Determine the (x, y) coordinate at the center of the cell enclosing the given text.  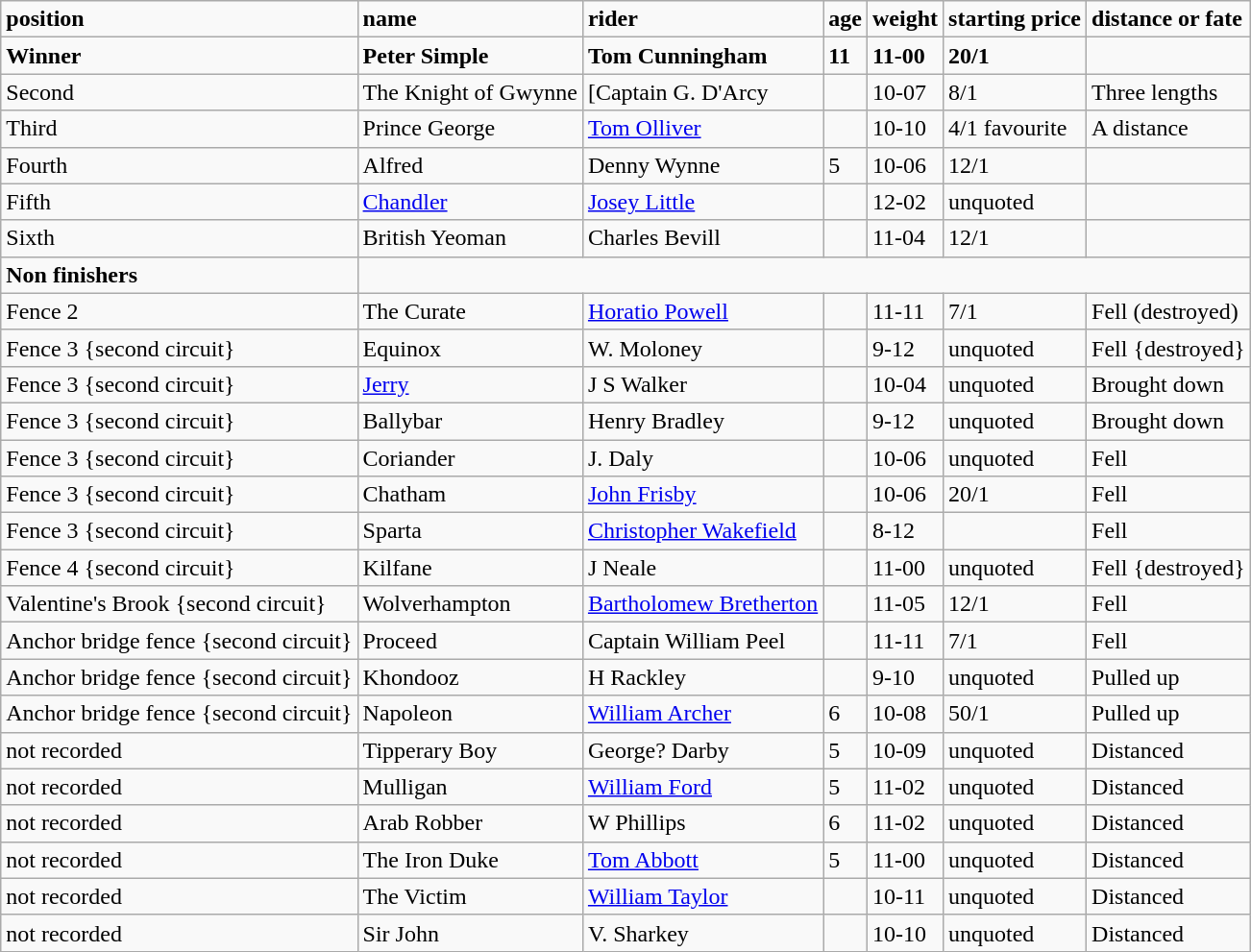
Tom Cunningham (702, 56)
Fence 4 {second circuit} (179, 568)
50/1 (1015, 714)
age (846, 19)
Chandler (470, 202)
The Knight of Gwynne (470, 92)
Napoleon (470, 714)
Winner (179, 56)
A distance (1168, 129)
11-04 (905, 238)
Prince George (470, 129)
Jerry (470, 384)
V. Sharkey (702, 933)
British Yeoman (470, 238)
Peter Simple (470, 56)
Bartholomew Bretherton (702, 604)
Non finishers (179, 275)
Tom Olliver (702, 129)
Coriander (470, 458)
distance or fate (1168, 19)
Tipperary Boy (470, 750)
Sixth (179, 238)
Second (179, 92)
Sparta (470, 531)
Christopher Wakefield (702, 531)
Josey Little (702, 202)
W Phillips (702, 823)
The Victim (470, 896)
Ballybar (470, 421)
starting price (1015, 19)
William Taylor (702, 896)
J Neale (702, 568)
Alfred (470, 165)
Arab Robber (470, 823)
Fifth (179, 202)
Mulligan (470, 787)
10-07 (905, 92)
Charles Bevill (702, 238)
Captain William Peel (702, 641)
Horatio Powell (702, 311)
J. Daly (702, 458)
12-02 (905, 202)
William Archer (702, 714)
weight (905, 19)
The Iron Duke (470, 860)
11 (846, 56)
Three lengths (1168, 92)
Khondooz (470, 677)
Sir John (470, 933)
William Ford (702, 787)
John Frisby (702, 495)
position (179, 19)
11-05 (905, 604)
Denny Wynne (702, 165)
[Captain G. D'Arcy (702, 92)
Third (179, 129)
8-12 (905, 531)
Proceed (470, 641)
Fourth (179, 165)
J S Walker (702, 384)
Chatham (470, 495)
Kilfane (470, 568)
name (470, 19)
10-09 (905, 750)
Fell (destroyed) (1168, 311)
10-08 (905, 714)
W. Moloney (702, 348)
Wolverhampton (470, 604)
Henry Bradley (702, 421)
10-04 (905, 384)
10-11 (905, 896)
George? Darby (702, 750)
9-10 (905, 677)
Fence 2 (179, 311)
4/1 favourite (1015, 129)
8/1 (1015, 92)
rider (702, 19)
H Rackley (702, 677)
The Curate (470, 311)
Equinox (470, 348)
Valentine's Brook {second circuit} (179, 604)
Tom Abbott (702, 860)
